Provide the (X, Y) coordinate of the cell's center where the given text is located.  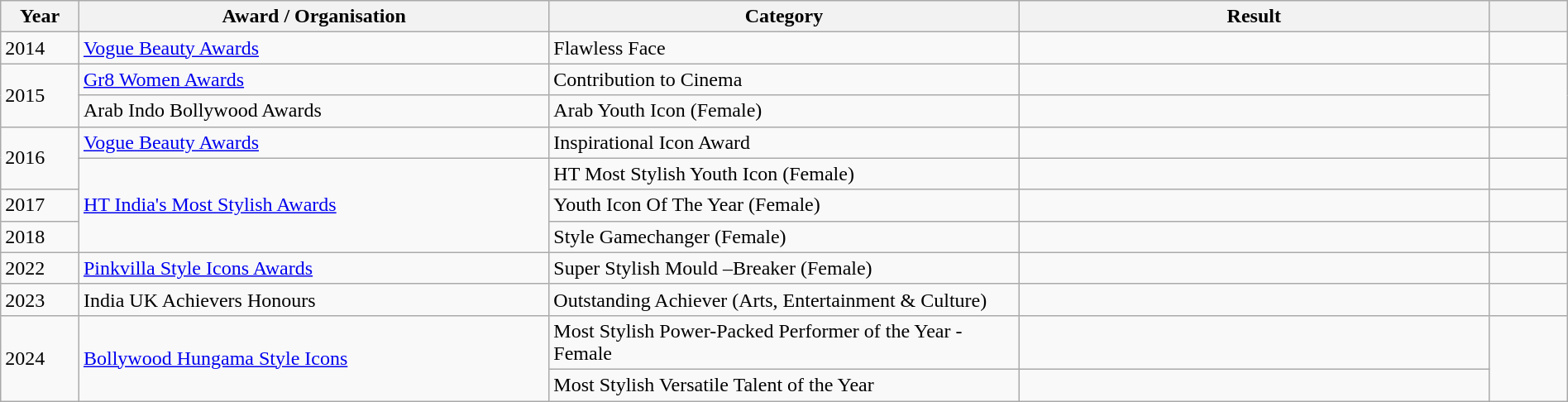
2014 (40, 48)
Category (784, 17)
Youth Icon Of The Year (Female) (784, 205)
Most Stylish Versatile Talent of the Year (784, 385)
Pinkvilla Style Icons Awards (313, 268)
2016 (40, 158)
Inspirational Icon Award (784, 142)
2024 (40, 357)
India UK Achievers Honours (313, 299)
Style Gamechanger (Female) (784, 237)
Contribution to Cinema (784, 79)
2015 (40, 95)
Flawless Face (784, 48)
Bollywood Hungama Style Icons (313, 357)
Super Stylish Mould –Breaker (Female) (784, 268)
2023 (40, 299)
Arab Youth Icon (Female) (784, 111)
2022 (40, 268)
Most Stylish Power-Packed Performer of the Year - Female (784, 342)
2018 (40, 237)
Year (40, 17)
Result (1254, 17)
Outstanding Achiever (Arts, Entertainment & Culture) (784, 299)
Arab Indo Bollywood Awards (313, 111)
HT India's Most Stylish Awards (313, 205)
Gr8 Women Awards (313, 79)
2017 (40, 205)
HT Most Stylish Youth Icon (Female) (784, 174)
Award / Organisation (313, 17)
